Find where the given text appears and provide that cell's center as (x, y) coordinate. 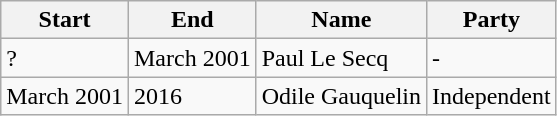
Independent (492, 96)
- (492, 58)
Odile Gauquelin (341, 96)
Party (492, 20)
End (192, 20)
Start (65, 20)
Paul Le Secq (341, 58)
Name (341, 20)
? (65, 58)
2016 (192, 96)
